Pinpoint the cell where the given text exists, returning its (x, y) midpoint coordinate. 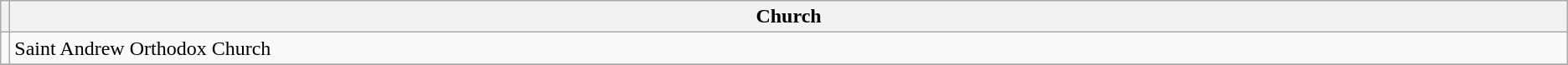
Church (789, 17)
Saint Andrew Orthodox Church (789, 48)
